Determine the (x, y) coordinate at the center of the cell enclosing the given text.  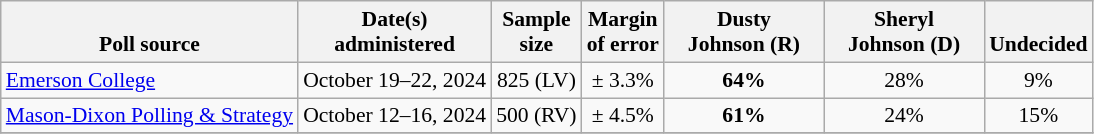
Marginof error (623, 32)
9% (1038, 80)
October 12–16, 2024 (394, 116)
DustyJohnson (R) (744, 32)
October 19–22, 2024 (394, 80)
825 (LV) (536, 80)
Poll source (150, 32)
Mason-Dixon Polling & Strategy (150, 116)
15% (1038, 116)
SherylJohnson (D) (904, 32)
64% (744, 80)
Emerson College (150, 80)
Undecided (1038, 32)
500 (RV) (536, 116)
± 4.5% (623, 116)
61% (744, 116)
Samplesize (536, 32)
24% (904, 116)
Date(s)administered (394, 32)
± 3.3% (623, 80)
28% (904, 80)
